From the cell containing the given text, extract its center point as [X, Y] coordinate. 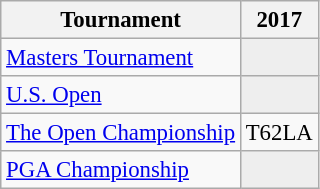
Tournament [121, 20]
U.S. Open [121, 95]
PGA Championship [121, 170]
T62LA [279, 133]
2017 [279, 20]
The Open Championship [121, 133]
Masters Tournament [121, 58]
